Capture the cell that displays the provided text and extract its [x, y] central coordinate. 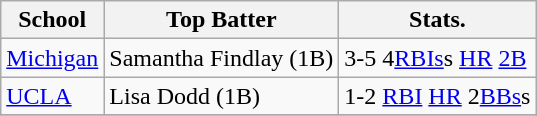
Samantha Findlay (1B) [222, 58]
UCLA [52, 96]
School [52, 20]
Stats. [438, 20]
Top Batter [222, 20]
3-5 4RBIss HR 2B [438, 58]
Michigan [52, 58]
1-2 RBI HR 2BBss [438, 96]
Lisa Dodd (1B) [222, 96]
